Scan for the cell matching the given text and deliver its (X, Y) coordinate at center. 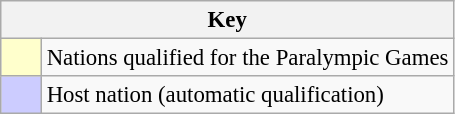
Nations qualified for the Paralympic Games (247, 58)
Host nation (automatic qualification) (247, 95)
Key (228, 20)
